Output the (X, Y) coordinate of the center of the cell containing the given text.  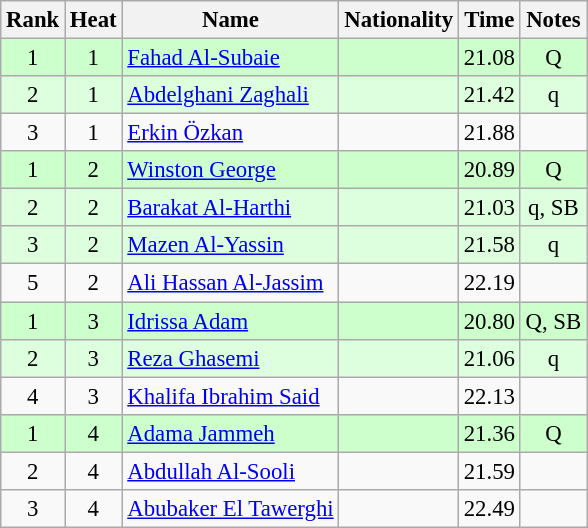
Ali Hassan Al-Jassim (230, 283)
22.19 (489, 283)
Idrissa Adam (230, 321)
5 (33, 283)
Mazen Al-Yassin (230, 245)
Name (230, 20)
22.13 (489, 396)
Abdelghani Zaghali (230, 95)
Barakat Al-Harthi (230, 208)
21.59 (489, 471)
21.58 (489, 245)
q, SB (553, 208)
Heat (94, 20)
21.42 (489, 95)
Abdullah Al-Sooli (230, 471)
Time (489, 20)
Abubaker El Tawerghi (230, 509)
Khalifa Ibrahim Said (230, 396)
Rank (33, 20)
Nationality (398, 20)
Q, SB (553, 321)
20.89 (489, 170)
20.80 (489, 321)
21.88 (489, 133)
Erkin Özkan (230, 133)
Notes (553, 20)
Adama Jammeh (230, 433)
21.08 (489, 58)
21.06 (489, 358)
Reza Ghasemi (230, 358)
Winston George (230, 170)
Fahad Al-Subaie (230, 58)
21.36 (489, 433)
22.49 (489, 509)
21.03 (489, 208)
